Pinpoint the cell where the given text exists, returning its (X, Y) midpoint coordinate. 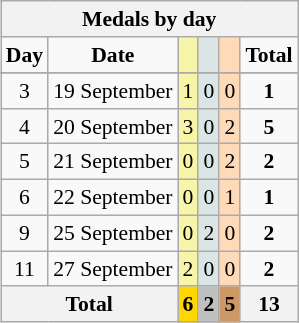
Day (24, 55)
21 September (112, 162)
4 (24, 126)
13 (268, 304)
27 September (112, 269)
22 September (112, 197)
20 September (112, 126)
Medals by day (150, 19)
Date (112, 55)
11 (24, 269)
25 September (112, 233)
9 (24, 233)
19 September (112, 91)
